Detect which cell encompasses the target text, then output its (X, Y) center coordinate. 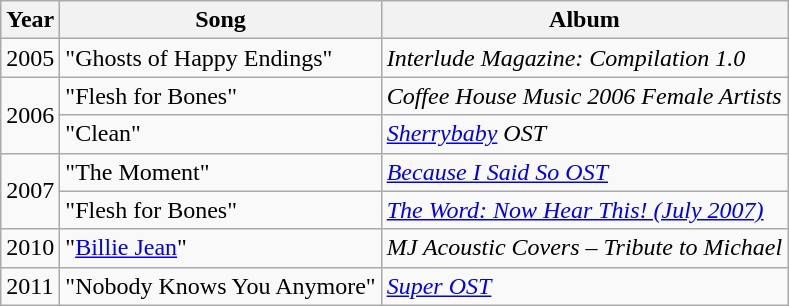
Super OST (584, 286)
2010 (30, 248)
Year (30, 20)
Sherrybaby OST (584, 134)
MJ Acoustic Covers – Tribute to Michael (584, 248)
Interlude Magazine: Compilation 1.0 (584, 58)
"The Moment" (220, 172)
"Clean" (220, 134)
2007 (30, 191)
2011 (30, 286)
Because I Said So OST (584, 172)
Album (584, 20)
Coffee House Music 2006 Female Artists (584, 96)
Song (220, 20)
"Ghosts of Happy Endings" (220, 58)
"Billie Jean" (220, 248)
2005 (30, 58)
2006 (30, 115)
"Nobody Knows You Anymore" (220, 286)
The Word: Now Hear This! (July 2007) (584, 210)
